Detect which cell encompasses the target text, then output its [X, Y] center coordinate. 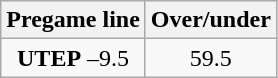
Pregame line [74, 20]
Over/under [210, 20]
59.5 [210, 58]
UTEP –9.5 [74, 58]
